Search for the cell housing the specified text and yield its (X, Y) center coordinate. 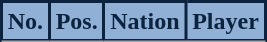
No. (26, 22)
Pos. (76, 22)
Nation (145, 22)
Player (226, 22)
